Search for the cell housing the specified text and yield its [X, Y] center coordinate. 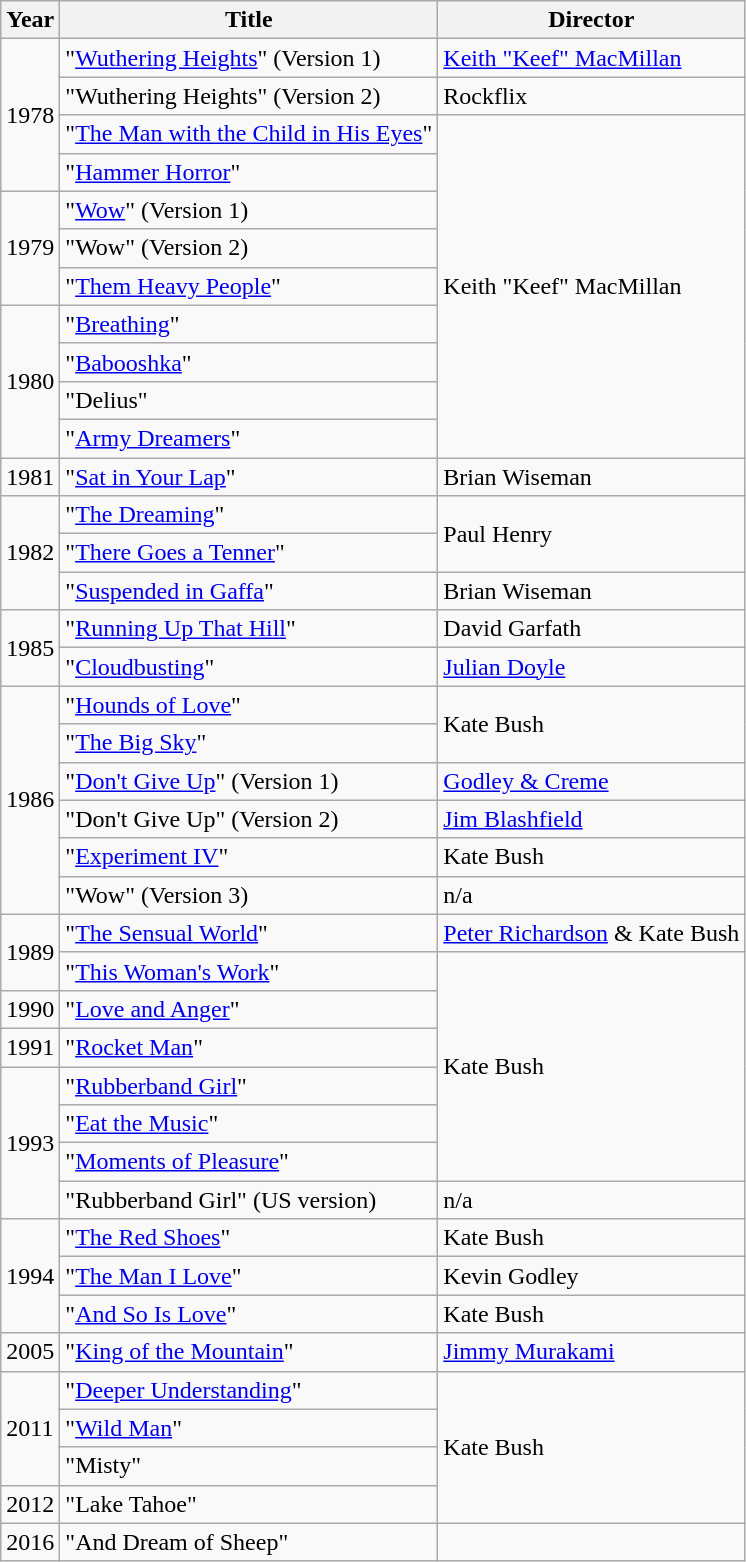
1981 [30, 477]
"Wild Man" [249, 1428]
"Wuthering Heights" (Version 2) [249, 96]
Director [592, 20]
1991 [30, 1047]
"Wow" (Version 3) [249, 895]
1986 [30, 800]
"Rocket Man" [249, 1047]
"The Sensual World" [249, 933]
"Hammer Horror" [249, 172]
Peter Richardson & Kate Bush [592, 933]
1980 [30, 381]
"Running Up That Hill" [249, 629]
"Rubberband Girl" (US version) [249, 1200]
2012 [30, 1504]
"Sat in Your Lap" [249, 477]
"Hounds of Love" [249, 705]
Jim Blashfield [592, 819]
Jimmy Murakami [592, 1352]
"And Dream of Sheep" [249, 1542]
2016 [30, 1542]
"The Man with the Child in His Eyes" [249, 134]
"Misty" [249, 1466]
Year [30, 20]
"Wow" (Version 2) [249, 248]
"Lake Tahoe" [249, 1504]
Julian Doyle [592, 667]
1990 [30, 1009]
Paul Henry [592, 534]
1979 [30, 248]
Kevin Godley [592, 1276]
1989 [30, 952]
"The Big Sky" [249, 743]
Godley & Creme [592, 781]
2011 [30, 1428]
"Experiment IV" [249, 857]
"And So Is Love" [249, 1314]
"Moments of Pleasure" [249, 1162]
"Love and Anger" [249, 1009]
1994 [30, 1276]
1982 [30, 553]
"Eat the Music" [249, 1124]
"Rubberband Girl" [249, 1085]
"King of the Mountain" [249, 1352]
1993 [30, 1142]
Rockflix [592, 96]
"Delius" [249, 400]
"Don't Give Up" (Version 2) [249, 819]
"Wuthering Heights" (Version 1) [249, 58]
"Breathing" [249, 324]
"Wow" (Version 1) [249, 210]
David Garfath [592, 629]
"The Man I Love" [249, 1276]
1978 [30, 115]
"This Woman's Work" [249, 971]
"Deeper Understanding" [249, 1390]
"Them Heavy People" [249, 286]
"There Goes a Tenner" [249, 553]
Title [249, 20]
1985 [30, 648]
"The Red Shoes" [249, 1238]
"Cloudbusting" [249, 667]
"Army Dreamers" [249, 438]
"Don't Give Up" (Version 1) [249, 781]
"Suspended in Gaffa" [249, 591]
2005 [30, 1352]
"Babooshka" [249, 362]
"The Dreaming" [249, 515]
